Locate the cell with the specified text and output its [X, Y] center coordinate. 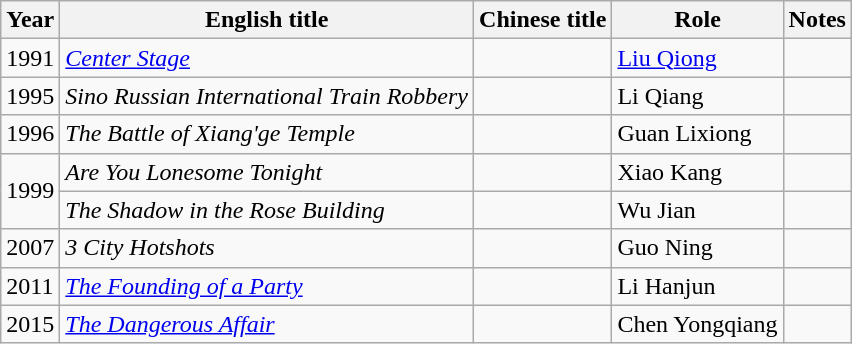
3 City Hotshots [267, 248]
1995 [30, 96]
Xiao Kang [698, 172]
2011 [30, 286]
Are You Lonesome Tonight [267, 172]
English title [267, 20]
The Shadow in the Rose Building [267, 210]
Guan Lixiong [698, 134]
1991 [30, 58]
1999 [30, 191]
Notes [817, 20]
The Founding of a Party [267, 286]
The Battle of Xiang'ge Temple [267, 134]
Li Qiang [698, 96]
2015 [30, 324]
Li Hanjun [698, 286]
Liu Qiong [698, 58]
Center Stage [267, 58]
The Dangerous Affair [267, 324]
Year [30, 20]
Wu Jian [698, 210]
Sino Russian International Train Robbery [267, 96]
Chen Yongqiang [698, 324]
Chinese title [543, 20]
Role [698, 20]
Guo Ning [698, 248]
2007 [30, 248]
1996 [30, 134]
